From the cell containing the given text, extract its center point as (X, Y) coordinate. 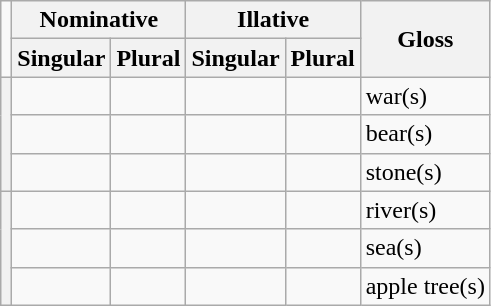
river(s) (425, 210)
Gloss (425, 39)
sea(s) (425, 248)
stone(s) (425, 172)
Nominative (99, 20)
Illative (273, 20)
apple tree(s) (425, 286)
bear(s) (425, 134)
war(s) (425, 96)
